Determine the (X, Y) coordinate at the center of the cell enclosing the given text.  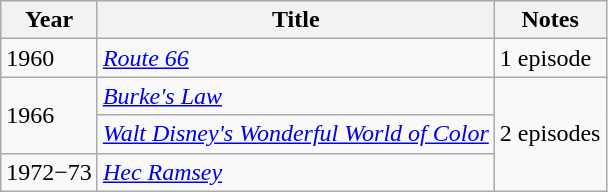
1 episode (550, 58)
Hec Ramsey (296, 172)
Notes (550, 20)
1966 (50, 115)
Walt Disney's Wonderful World of Color (296, 134)
1960 (50, 58)
1972−73 (50, 172)
2 episodes (550, 134)
Year (50, 20)
Route 66 (296, 58)
Title (296, 20)
Burke's Law (296, 96)
